Identify which cell holds the provided text, then report its (X, Y) central coordinate. 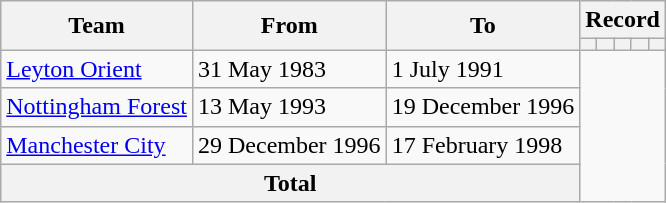
19 December 1996 (483, 107)
Nottingham Forest (97, 107)
Record (623, 20)
Team (97, 26)
31 May 1983 (289, 69)
Leyton Orient (97, 69)
To (483, 26)
13 May 1993 (289, 107)
17 February 1998 (483, 145)
From (289, 26)
Manchester City (97, 145)
Total (290, 183)
29 December 1996 (289, 145)
1 July 1991 (483, 69)
